From the cell containing the given text, extract its center point as (X, Y) coordinate. 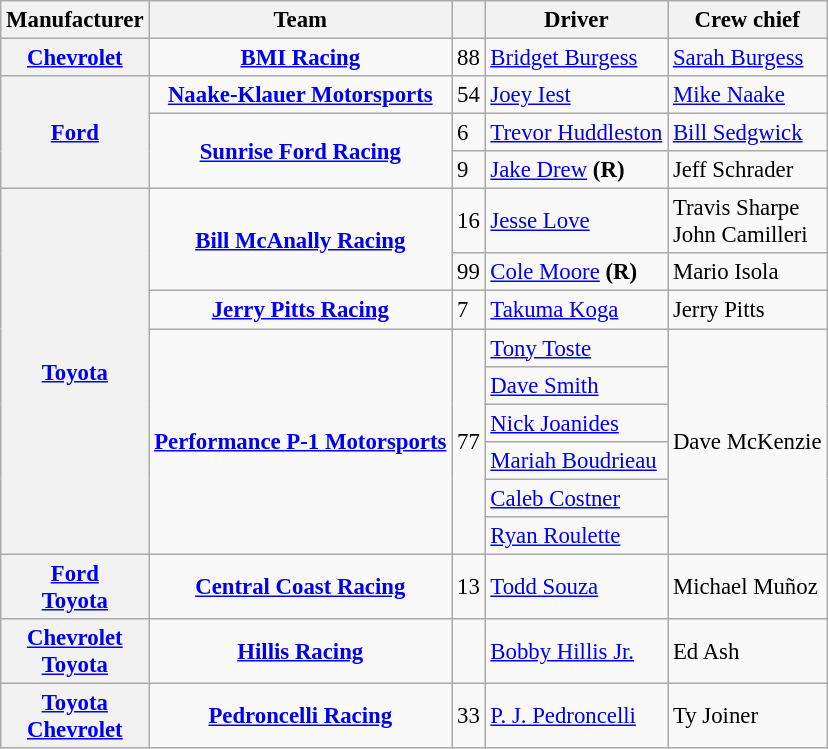
Bridget Burgess (576, 58)
Mike Naake (748, 95)
P. J. Pedroncelli (576, 716)
Team (300, 20)
Jesse Love (576, 222)
33 (468, 716)
Central Coast Racing (300, 586)
Michael Muñoz (748, 586)
Hillis Racing (300, 652)
Bobby Hillis Jr. (576, 652)
Trevor Huddleston (576, 133)
Sunrise Ford Racing (300, 152)
Chevrolet Toyota (75, 652)
Performance P-1 Motorsports (300, 442)
54 (468, 95)
Bill Sedgwick (748, 133)
Chevrolet (75, 58)
77 (468, 442)
Ty Joiner (748, 716)
Jeff Schrader (748, 170)
16 (468, 222)
Takuma Koga (576, 310)
Ryan Roulette (576, 536)
Caleb Costner (576, 498)
Toyota (75, 372)
Mario Isola (748, 273)
Driver (576, 20)
Ed Ash (748, 652)
Bill McAnally Racing (300, 240)
7 (468, 310)
BMI Racing (300, 58)
Dave McKenzie (748, 442)
Tony Toste (576, 348)
13 (468, 586)
Cole Moore (R) (576, 273)
6 (468, 133)
Joey Iest (576, 95)
Ford Toyota (75, 586)
Jerry Pitts (748, 310)
Jake Drew (R) (576, 170)
Naake-Klauer Motorsports (300, 95)
Nick Joanides (576, 423)
Pedroncelli Racing (300, 716)
Todd Souza (576, 586)
Manufacturer (75, 20)
Dave Smith (576, 385)
99 (468, 273)
9 (468, 170)
Ford (75, 132)
Sarah Burgess (748, 58)
Travis Sharpe John Camilleri (748, 222)
Crew chief (748, 20)
Jerry Pitts Racing (300, 310)
Toyota Chevrolet (75, 716)
Mariah Boudrieau (576, 460)
88 (468, 58)
